Locate the cell with the specified text and output its [X, Y] center coordinate. 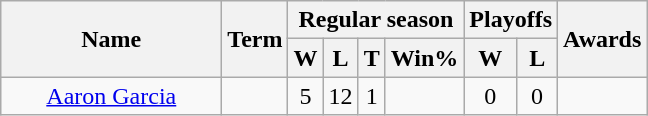
T [372, 58]
Regular season [376, 20]
Awards [602, 39]
Name [112, 39]
5 [306, 96]
12 [340, 96]
Aaron Garcia [112, 96]
Win% [424, 58]
Term [255, 39]
1 [372, 96]
Playoffs [511, 20]
